Scan for the cell matching the given text and deliver its (x, y) coordinate at center. 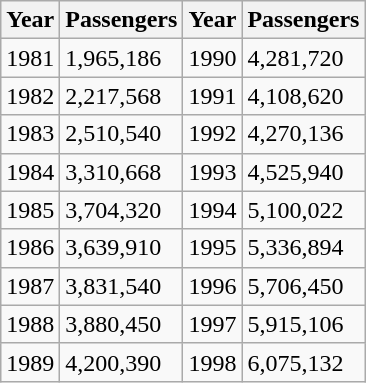
1998 (212, 362)
3,880,450 (122, 324)
1996 (212, 286)
4,200,390 (122, 362)
5,915,106 (304, 324)
2,217,568 (122, 96)
1993 (212, 172)
1994 (212, 210)
1,965,186 (122, 58)
1997 (212, 324)
3,639,910 (122, 248)
1995 (212, 248)
1986 (30, 248)
1982 (30, 96)
3,310,668 (122, 172)
1992 (212, 134)
4,108,620 (304, 96)
1985 (30, 210)
1983 (30, 134)
1989 (30, 362)
4,281,720 (304, 58)
5,706,450 (304, 286)
1987 (30, 286)
3,704,320 (122, 210)
1991 (212, 96)
1990 (212, 58)
2,510,540 (122, 134)
1981 (30, 58)
6,075,132 (304, 362)
5,100,022 (304, 210)
4,270,136 (304, 134)
4,525,940 (304, 172)
1988 (30, 324)
5,336,894 (304, 248)
3,831,540 (122, 286)
1984 (30, 172)
